Capture the cell that displays the provided text and extract its [X, Y] central coordinate. 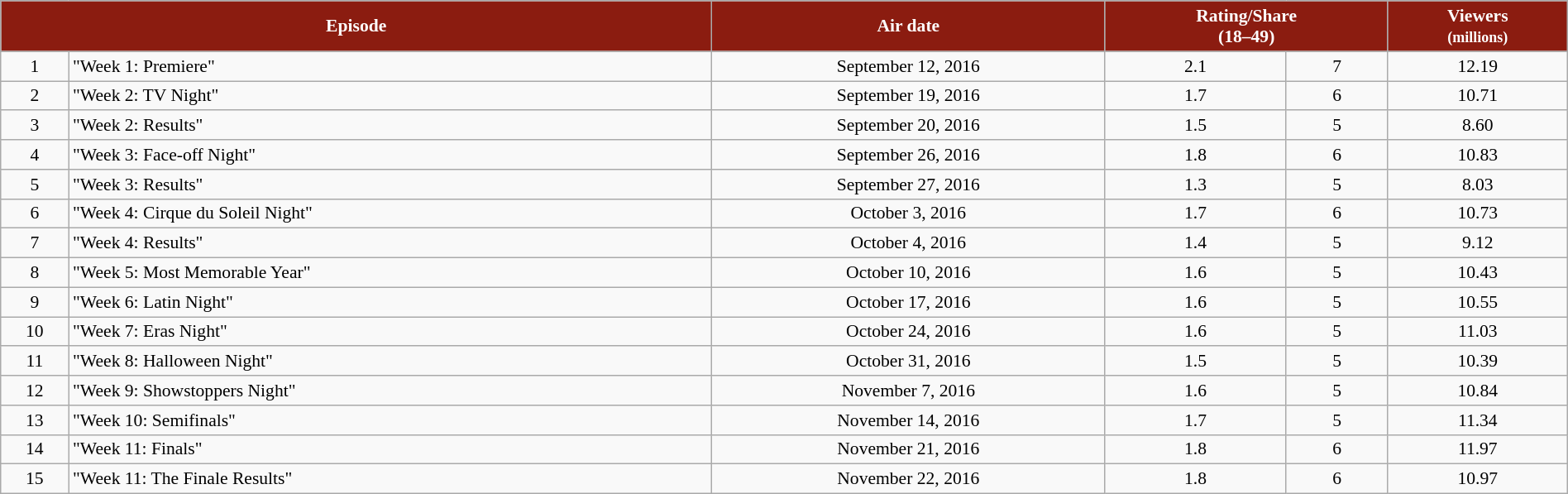
October 4, 2016 [908, 243]
10.39 [1477, 362]
1 [35, 66]
September 12, 2016 [908, 66]
15 [35, 479]
11.34 [1477, 420]
September 27, 2016 [908, 185]
November 22, 2016 [908, 479]
"Week 9: Showstoppers Night" [390, 391]
"Week 5: Most Memorable Year" [390, 273]
Rating/Share(18–49) [1246, 26]
1.3 [1196, 185]
10.55 [1477, 302]
"Week 1: Premiere" [390, 66]
"Week 6: Latin Night" [390, 302]
November 21, 2016 [908, 449]
October 10, 2016 [908, 273]
November 7, 2016 [908, 391]
10.43 [1477, 273]
October 3, 2016 [908, 213]
2.1 [1196, 66]
10.71 [1477, 96]
10.83 [1477, 155]
September 19, 2016 [908, 96]
1.4 [1196, 243]
8.60 [1477, 126]
"Week 8: Halloween Night" [390, 362]
"Week 3: Face-off Night" [390, 155]
"Week 11: The Finale Results" [390, 479]
11 [35, 362]
10 [35, 332]
9 [35, 302]
September 26, 2016 [908, 155]
"Week 3: Results" [390, 185]
12.19 [1477, 66]
10.97 [1477, 479]
12 [35, 391]
"Week 11: Finals" [390, 449]
"Week 2: TV Night" [390, 96]
8 [35, 273]
13 [35, 420]
"Week 2: Results" [390, 126]
10.73 [1477, 213]
November 14, 2016 [908, 420]
October 24, 2016 [908, 332]
10.84 [1477, 391]
"Week 4: Results" [390, 243]
8.03 [1477, 185]
14 [35, 449]
October 17, 2016 [908, 302]
3 [35, 126]
Episode [356, 26]
Viewers(millions) [1477, 26]
9.12 [1477, 243]
September 20, 2016 [908, 126]
"Week 10: Semifinals" [390, 420]
"Week 4: Cirque du Soleil Night" [390, 213]
11.03 [1477, 332]
2 [35, 96]
"Week 7: Eras Night" [390, 332]
October 31, 2016 [908, 362]
4 [35, 155]
Air date [908, 26]
11.97 [1477, 449]
